Detect which cell encompasses the target text, then output its (X, Y) center coordinate. 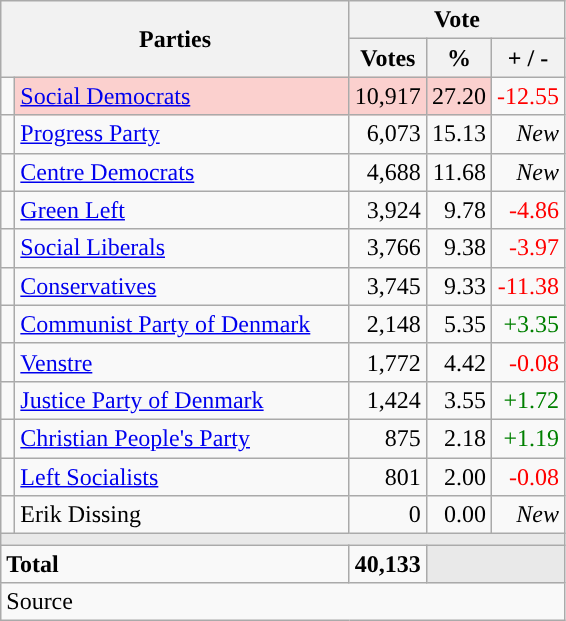
27.20 (458, 96)
11.68 (458, 172)
-12.55 (528, 96)
Erik Dissing (182, 515)
Venstre (182, 362)
+1.72 (528, 400)
% (458, 58)
Left Socialists (182, 477)
3.55 (458, 400)
Christian People's Party (182, 438)
Social Liberals (182, 248)
2.18 (458, 438)
+1.19 (528, 438)
9.78 (458, 210)
4,688 (388, 172)
3,745 (388, 286)
Source (283, 602)
Communist Party of Denmark (182, 324)
Vote (456, 20)
40,133 (388, 564)
Progress Party (182, 134)
0 (388, 515)
Centre Democrats (182, 172)
Conservatives (182, 286)
3,924 (388, 210)
1,424 (388, 400)
4.42 (458, 362)
-4.86 (528, 210)
Total (176, 564)
Green Left (182, 210)
2.00 (458, 477)
-3.97 (528, 248)
15.13 (458, 134)
3,766 (388, 248)
1,772 (388, 362)
+3.35 (528, 324)
9.38 (458, 248)
+ / - (528, 58)
801 (388, 477)
Justice Party of Denmark (182, 400)
875 (388, 438)
10,917 (388, 96)
2,148 (388, 324)
6,073 (388, 134)
0.00 (458, 515)
-11.38 (528, 286)
Parties (176, 39)
9.33 (458, 286)
Votes (388, 58)
Social Democrats (182, 96)
5.35 (458, 324)
